Pinpoint the cell where the given text exists, returning its [x, y] midpoint coordinate. 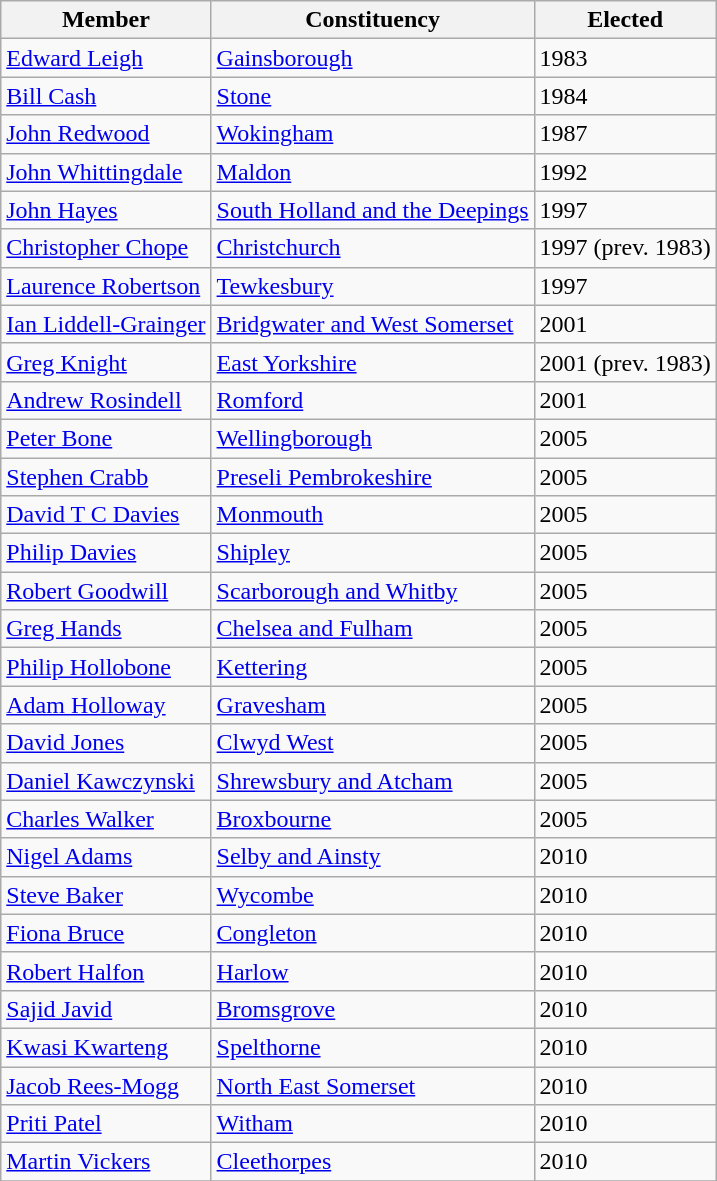
Robert Halfon [106, 971]
Witham [372, 1124]
Philip Davies [106, 553]
Constituency [372, 20]
Robert Goodwill [106, 591]
Greg Knight [106, 362]
John Redwood [106, 134]
Bridgwater and West Somerset [372, 324]
Jacob Rees-Mogg [106, 1085]
Chelsea and Fulham [372, 629]
David Jones [106, 743]
Charles Walker [106, 819]
Gainsborough [372, 58]
Bill Cash [106, 96]
Christopher Chope [106, 248]
Priti Patel [106, 1124]
Tewkesbury [372, 286]
Preseli Pembrokeshire [372, 477]
Kwasi Kwarteng [106, 1047]
Greg Hands [106, 629]
1992 [625, 172]
Andrew Rosindell [106, 400]
Gravesham [372, 705]
John Hayes [106, 210]
Elected [625, 20]
Laurence Robertson [106, 286]
1987 [625, 134]
Kettering [372, 667]
Steve Baker [106, 895]
2001 (prev. 1983) [625, 362]
Adam Holloway [106, 705]
Wellingborough [372, 438]
Congleton [372, 933]
Spelthorne [372, 1047]
Harlow [372, 971]
Peter Bone [106, 438]
Stephen Crabb [106, 477]
Shipley [372, 553]
Cleethorpes [372, 1162]
1983 [625, 58]
David T C Davies [106, 515]
Stone [372, 96]
Philip Hollobone [106, 667]
John Whittingdale [106, 172]
Wycombe [372, 895]
Scarborough and Whitby [372, 591]
Monmouth [372, 515]
Ian Liddell-Grainger [106, 324]
Romford [372, 400]
Member [106, 20]
Daniel Kawczynski [106, 781]
Wokingham [372, 134]
Edward Leigh [106, 58]
Sajid Javid [106, 1009]
Martin Vickers [106, 1162]
North East Somerset [372, 1085]
Christchurch [372, 248]
Broxbourne [372, 819]
Selby and Ainsty [372, 857]
1997 (prev. 1983) [625, 248]
Fiona Bruce [106, 933]
East Yorkshire [372, 362]
Clwyd West [372, 743]
Shrewsbury and Atcham [372, 781]
South Holland and the Deepings [372, 210]
Nigel Adams [106, 857]
Bromsgrove [372, 1009]
1984 [625, 96]
Maldon [372, 172]
